Output the (x, y) coordinate of the center of the cell containing the given text.  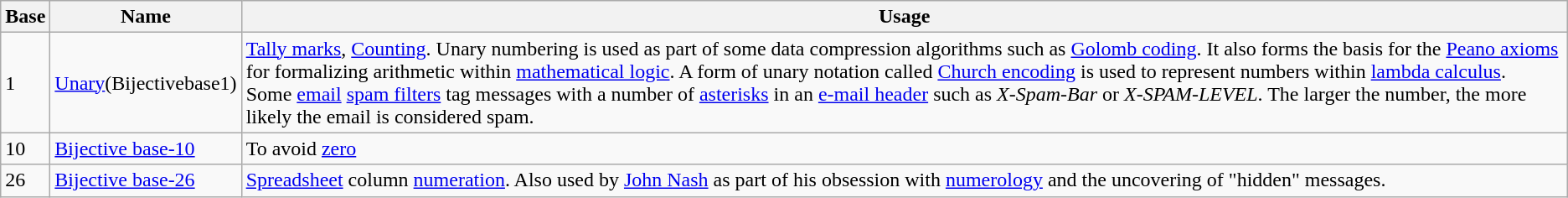
Bijective base-26 (146, 180)
26 (25, 180)
To avoid zero (905, 148)
10 (25, 148)
Spreadsheet column numeration. Also used by John Nash as part of his obsession with numerology and the uncovering of "hidden" messages. (905, 180)
Usage (905, 17)
1 (25, 82)
Bijective base-10 (146, 148)
Unary(Bijectivebase1) (146, 82)
Name (146, 17)
Base (25, 17)
